Determine the [X, Y] coordinate at the center of the cell enclosing the given text.  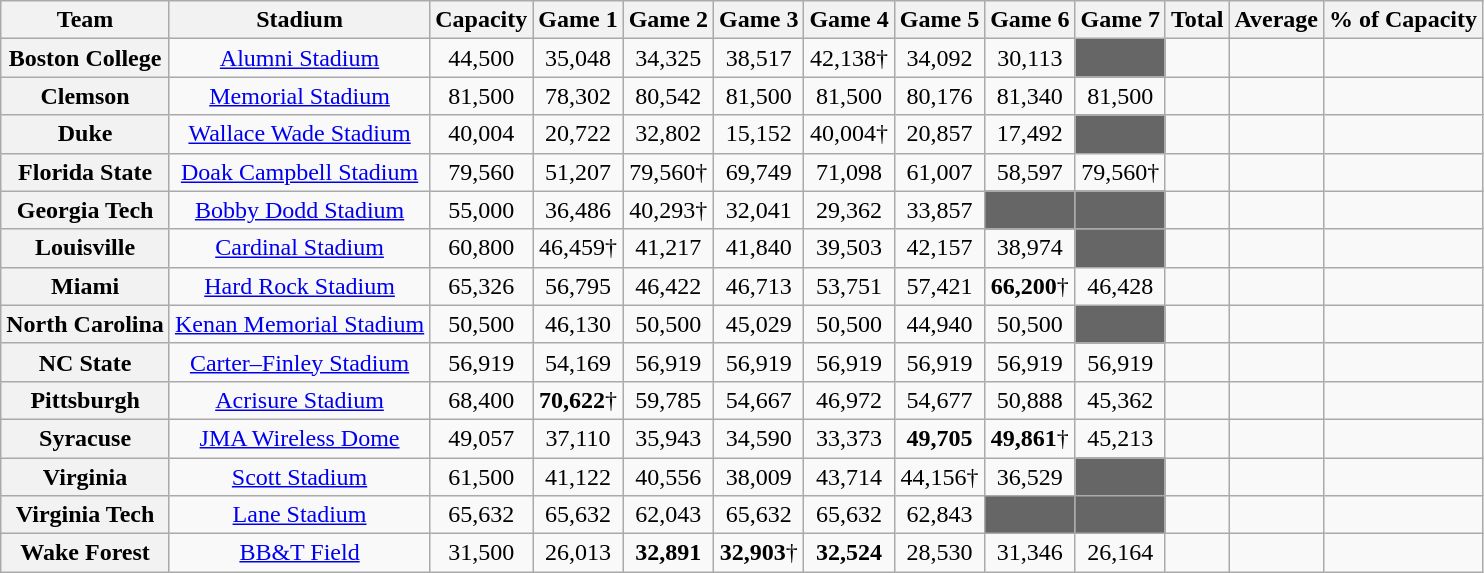
53,751 [849, 286]
78,302 [578, 96]
46,422 [668, 286]
66,200† [1030, 286]
Game 4 [849, 20]
Memorial Stadium [299, 96]
79,560 [482, 172]
JMA Wireless Dome [299, 438]
71,098 [849, 172]
62,043 [668, 515]
42,157 [939, 248]
46,972 [849, 400]
Alumni Stadium [299, 58]
54,667 [759, 400]
Duke [86, 134]
41,217 [668, 248]
36,529 [1030, 477]
32,891 [668, 553]
Game 6 [1030, 20]
32,802 [668, 134]
BB&T Field [299, 553]
Syracuse [86, 438]
58,597 [1030, 172]
Doak Campbell Stadium [299, 172]
46,130 [578, 324]
55,000 [482, 210]
Clemson [86, 96]
15,152 [759, 134]
Game 2 [668, 20]
60,800 [482, 248]
61,007 [939, 172]
33,857 [939, 210]
42,138† [849, 58]
Capacity [482, 20]
% of Capacity [1404, 20]
54,677 [939, 400]
Kenan Memorial Stadium [299, 324]
57,421 [939, 286]
North Carolina [86, 324]
Game 3 [759, 20]
NC State [86, 362]
44,156† [939, 477]
34,092 [939, 58]
Game 7 [1120, 20]
Georgia Tech [86, 210]
Carter–Finley Stadium [299, 362]
41,122 [578, 477]
Florida State [86, 172]
65,326 [482, 286]
40,293† [668, 210]
40,004 [482, 134]
17,492 [1030, 134]
80,542 [668, 96]
32,524 [849, 553]
49,861† [1030, 438]
70,622† [578, 400]
46,713 [759, 286]
54,169 [578, 362]
Bobby Dodd Stadium [299, 210]
40,004† [849, 134]
62,843 [939, 515]
Wallace Wade Stadium [299, 134]
Pittsburgh [86, 400]
Game 5 [939, 20]
59,785 [668, 400]
Team [86, 20]
20,857 [939, 134]
Hard Rock Stadium [299, 286]
46,428 [1120, 286]
80,176 [939, 96]
34,325 [668, 58]
41,840 [759, 248]
49,057 [482, 438]
32,903† [759, 553]
33,373 [849, 438]
37,110 [578, 438]
35,943 [668, 438]
Miami [86, 286]
30,113 [1030, 58]
Game 1 [578, 20]
38,974 [1030, 248]
26,164 [1120, 553]
39,503 [849, 248]
69,749 [759, 172]
38,517 [759, 58]
29,362 [849, 210]
44,500 [482, 58]
28,530 [939, 553]
45,029 [759, 324]
26,013 [578, 553]
35,048 [578, 58]
56,795 [578, 286]
Louisville [86, 248]
43,714 [849, 477]
Total [1197, 20]
Virginia Tech [86, 515]
20,722 [578, 134]
45,213 [1120, 438]
32,041 [759, 210]
31,346 [1030, 553]
Virginia [86, 477]
68,400 [482, 400]
61,500 [482, 477]
Lane Stadium [299, 515]
51,207 [578, 172]
Wake Forest [86, 553]
Scott Stadium [299, 477]
Boston College [86, 58]
34,590 [759, 438]
44,940 [939, 324]
40,556 [668, 477]
50,888 [1030, 400]
31,500 [482, 553]
49,705 [939, 438]
Average [1276, 20]
81,340 [1030, 96]
36,486 [578, 210]
Acrisure Stadium [299, 400]
Cardinal Stadium [299, 248]
45,362 [1120, 400]
46,459† [578, 248]
Stadium [299, 20]
38,009 [759, 477]
